Return the [X, Y] coordinate for the center point of the cell that contains the specified text.  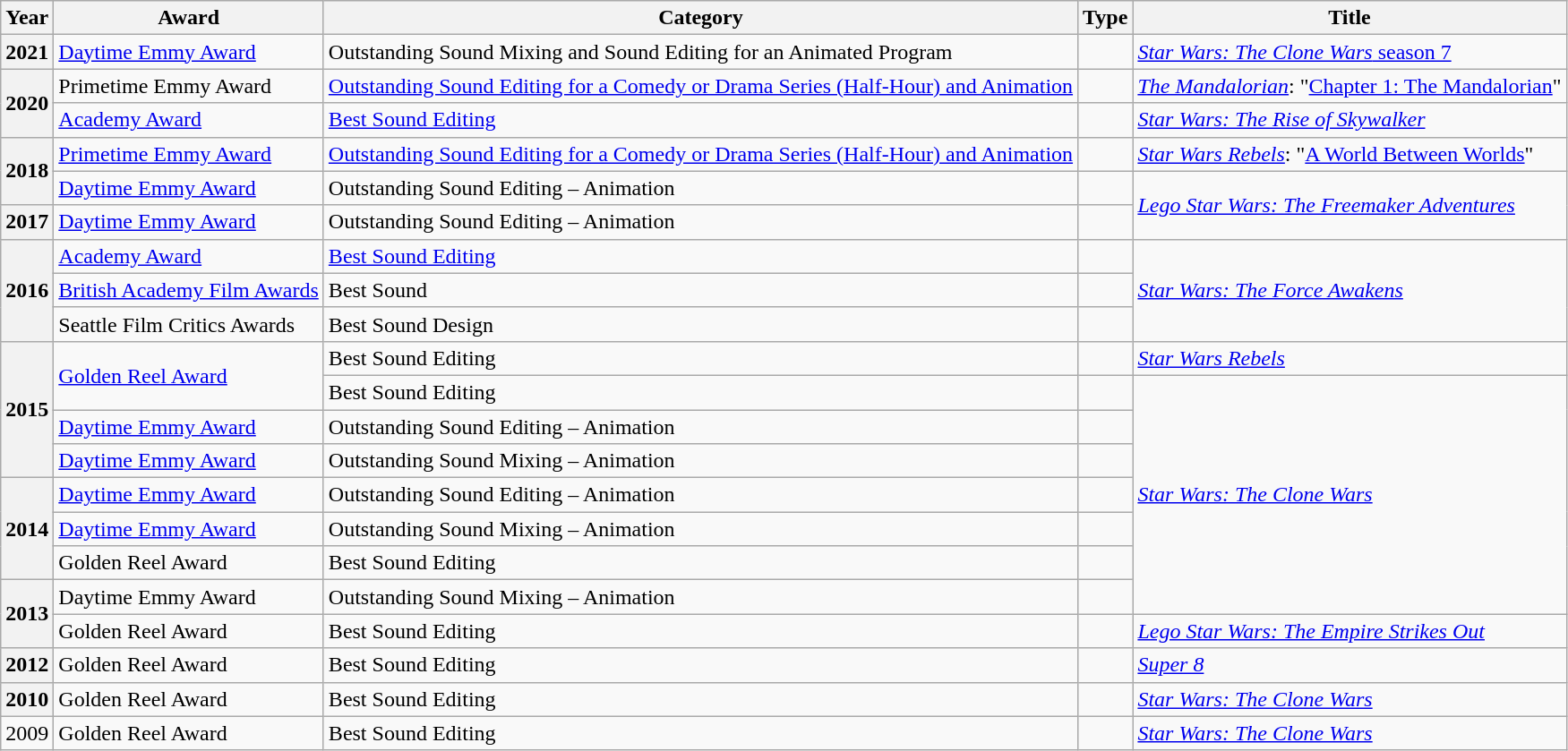
2021 [27, 52]
British Academy Film Awards [189, 290]
Category [700, 18]
2018 [27, 171]
2015 [27, 409]
Star Wars: The Force Awakens [1350, 290]
Star Wars Rebels [1350, 358]
Star Wars: The Clone Wars season 7 [1350, 52]
Year [27, 18]
Outstanding Sound Mixing and Sound Editing for an Animated Program [700, 52]
Lego Star Wars: The Freemaker Adventures [1350, 205]
2012 [27, 665]
Seattle Film Critics Awards [189, 324]
2020 [27, 103]
Award [189, 18]
2013 [27, 614]
Title [1350, 18]
Lego Star Wars: The Empire Strikes Out [1350, 631]
The Mandalorian: "Chapter 1: The Mandalorian" [1350, 86]
2016 [27, 290]
2009 [27, 733]
2017 [27, 222]
2010 [27, 699]
Star Wars Rebels: "A World Between Worlds" [1350, 154]
Type [1105, 18]
Best Sound Design [700, 324]
Best Sound [700, 290]
Super 8 [1350, 665]
Star Wars: The Rise of Skywalker [1350, 120]
2014 [27, 529]
